For the text-containing cell, return its midpoint in (x, y) coordinate format. 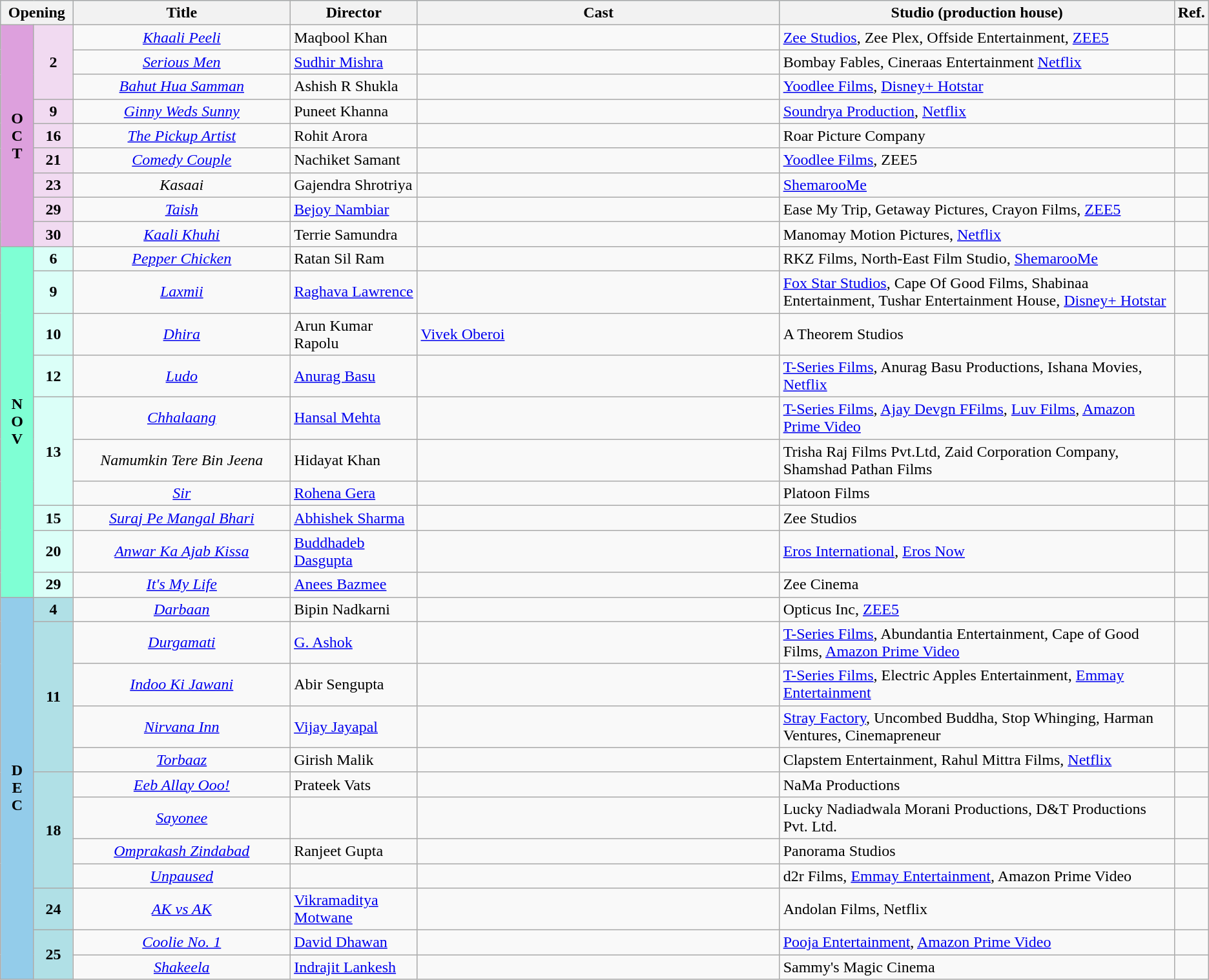
12 (53, 376)
Ashish R Shukla (354, 87)
Platoon Films (976, 494)
Sammy's Magic Cinema (976, 967)
Hidayat Khan (354, 460)
Abhishek Sharma (354, 518)
Raghava Lawrence (354, 292)
Chhalaang (182, 419)
Rohena Gera (354, 494)
2 (53, 62)
Omprakash Zindabad (182, 851)
NaMa Productions (976, 784)
6 (53, 258)
20 (53, 552)
Darbaan (182, 609)
Eeb Allay Ooo! (182, 784)
Girish Malik (354, 760)
Andolan Films, Netflix (976, 910)
Nirvana Inn (182, 726)
Soundrya Production, Netflix (976, 111)
Opening (37, 13)
NOV (17, 421)
Prateek Vats (354, 784)
Gajendra Shrotriya (354, 185)
Director (354, 13)
Abir Sengupta (354, 685)
Bahut Hua Samman (182, 87)
Shakeela (182, 967)
Sayonee (182, 818)
Lucky Nadiadwala Morani Productions, D&T Productions Pvt. Ltd. (976, 818)
Anees Bazmee (354, 585)
Yoodlee Films, Disney+ Hotstar (976, 87)
OCT (17, 136)
21 (53, 160)
Maqbool Khan (354, 37)
Opticus Inc, ZEE5 (976, 609)
25 (53, 955)
Indoo Ki Jawani (182, 685)
Bipin Nadkarni (354, 609)
23 (53, 185)
ShemarooMe (976, 185)
Stray Factory, Uncombed Buddha, Stop Whinging, Harman Ventures, Cinemapreneur (976, 726)
It's My Life (182, 585)
A Theorem Studios (976, 333)
Taish (182, 209)
Fox Star Studios, Cape Of Good Films, Shabinaa Entertainment, Tushar Entertainment House, Disney+ Hotstar (976, 292)
Serious Men (182, 62)
Ginny Weds Sunny (182, 111)
16 (53, 136)
Suraj Pe Mangal Bhari (182, 518)
Comedy Couple (182, 160)
Bejoy Nambiar (354, 209)
Durgamati (182, 642)
Pepper Chicken (182, 258)
Vikramaditya Motwane (354, 910)
Bombay Fables, Cineraas Entertainment Netflix (976, 62)
Eros International, Eros Now (976, 552)
G. Ashok (354, 642)
Ludo (182, 376)
T-Series Films, Abundantia Entertainment, Cape of Good Films, Amazon Prime Video (976, 642)
Panorama Studios (976, 851)
Zee Studios, Zee Plex, Offside Entertainment, ZEE5 (976, 37)
Laxmii (182, 292)
13 (53, 452)
Vivek Oberoi (598, 333)
Ref. (1191, 13)
David Dhawan (354, 943)
Manomay Motion Pictures, Netflix (976, 234)
Sudhir Mishra (354, 62)
10 (53, 333)
Kaali Khuhi (182, 234)
Cast (598, 13)
Nachiket Samant (354, 160)
DEC (17, 788)
Terrie Samundra (354, 234)
T-Series Films, Ajay Devgn FFilms, Luv Films, Amazon Prime Video (976, 419)
Trisha Raj Films Pvt.Ltd, Zaid Corporation Company, Shamshad Pathan Films (976, 460)
Namumkin Tere Bin Jeena (182, 460)
Yoodlee Films, ZEE5 (976, 160)
Sir (182, 494)
Buddhadeb Dasgupta (354, 552)
Ratan Sil Ram (354, 258)
Zee Cinema (976, 585)
The Pickup Artist (182, 136)
Hansal Mehta (354, 419)
Anwar Ka Ajab Kissa (182, 552)
Clapstem Entertainment, Rahul Mittra Films, Netflix (976, 760)
Indrajit Lankesh (354, 967)
RKZ Films, North-East Film Studio, ShemarooMe (976, 258)
Rohit Arora (354, 136)
4 (53, 609)
Vijay Jayapal (354, 726)
Coolie No. 1 (182, 943)
Zee Studios (976, 518)
Studio (production house) (976, 13)
Pooja Entertainment, Amazon Prime Video (976, 943)
Roar Picture Company (976, 136)
d2r Films, Emmay Entertainment, Amazon Prime Video (976, 875)
Dhira (182, 333)
Ranjeet Gupta (354, 851)
30 (53, 234)
T-Series Films, Electric Apples Entertainment, Emmay Entertainment (976, 685)
11 (53, 696)
18 (53, 829)
Ease My Trip, Getaway Pictures, Crayon Films, ZEE5 (976, 209)
Torbaaz (182, 760)
Puneet Khanna (354, 111)
T-Series Films, Anurag Basu Productions, Ishana Movies, Netflix (976, 376)
Unpaused (182, 875)
Kasaai (182, 185)
AK vs AK (182, 910)
24 (53, 910)
Arun Kumar Rapolu (354, 333)
Khaali Peeli (182, 37)
Title (182, 13)
15 (53, 518)
Anurag Basu (354, 376)
